Return (x, y) of the center of cell containing provided text 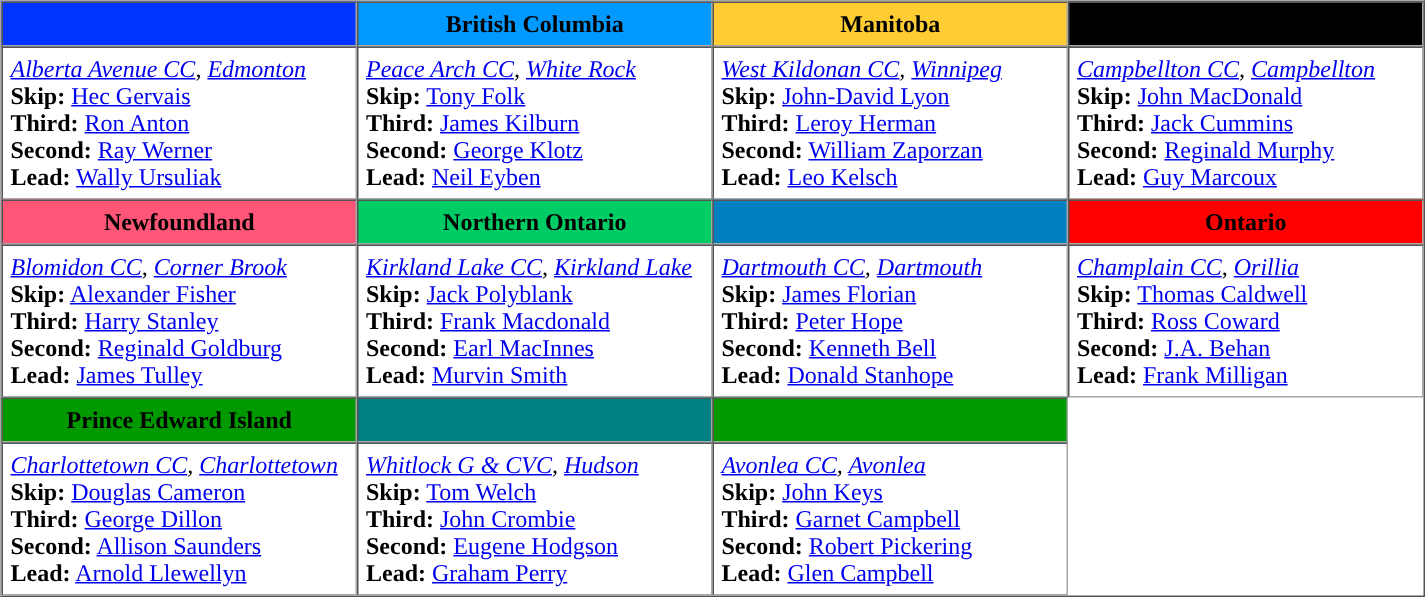
West Kildonan CC, WinnipegSkip: John-David Lyon Third: Leroy Herman Second: William Zaporzan Lead: Leo Kelsch (890, 122)
Ontario (1246, 222)
Campbellton CC, CampbelltonSkip: John MacDonald Third: Jack Cummins Second: Reginald Murphy Lead: Guy Marcoux (1246, 122)
Blomidon CC, Corner BrookSkip: Alexander Fisher Third: Harry Stanley Second: Reginald Goldburg Lead: James Tulley (180, 320)
Peace Arch CC, White RockSkip: Tony Folk Third: James Kilburn Second: George Klotz Lead: Neil Eyben (535, 122)
Northern Ontario (535, 222)
Kirkland Lake CC, Kirkland LakeSkip: Jack Polyblank Third: Frank Macdonald Second: Earl MacInnes Lead: Murvin Smith (535, 320)
Alberta Avenue CC, EdmontonSkip: Hec Gervais Third: Ron Anton Second: Ray Werner Lead: Wally Ursuliak (180, 122)
Dartmouth CC, DartmouthSkip: James Florian Third: Peter Hope Second: Kenneth Bell Lead: Donald Stanhope (890, 320)
Newfoundland (180, 222)
Whitlock G & CVC, HudsonSkip: Tom Welch Third: John Crombie Second: Eugene Hodgson Lead: Graham Perry (535, 518)
Champlain CC, OrilliaSkip: Thomas Caldwell Third: Ross Coward Second: J.A. Behan Lead: Frank Milligan (1246, 320)
Avonlea CC, AvonleaSkip: John Keys Third: Garnet Campbell Second: Robert Pickering Lead: Glen Campbell (890, 518)
Manitoba (890, 24)
British Columbia (535, 24)
Prince Edward Island (180, 420)
Charlottetown CC, CharlottetownSkip: Douglas Cameron Third: George Dillon Second: Allison Saunders Lead: Arnold Llewellyn (180, 518)
